For the text-containing cell, return its midpoint in [x, y] coordinate format. 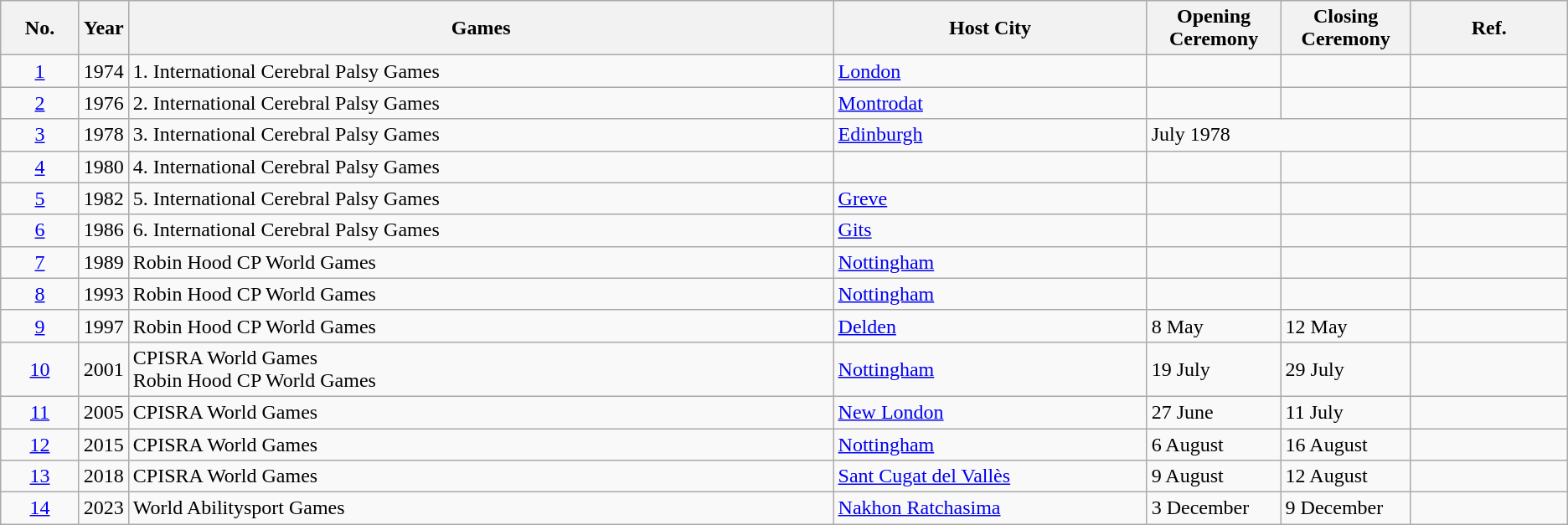
July 1978 [1278, 135]
16 August [1345, 445]
2005 [104, 412]
6. International Cerebral Palsy Games [481, 230]
Sant Cugat del Vallès [990, 476]
3. International Cerebral Palsy Games [481, 135]
1. International Cerebral Palsy Games [481, 71]
1993 [104, 294]
12 May [1345, 326]
Ref. [1489, 28]
Montrodat [990, 103]
2023 [104, 508]
1997 [104, 326]
6 August [1214, 445]
12 August [1345, 476]
Edinburgh [990, 135]
Gits [990, 230]
13 [40, 476]
1982 [104, 198]
2018 [104, 476]
2 [40, 103]
4. International Cerebral Palsy Games [481, 167]
1976 [104, 103]
3 [40, 135]
7 [40, 262]
9 [40, 326]
19 July [1214, 368]
1978 [104, 135]
9 December [1345, 508]
2001 [104, 368]
Games [481, 28]
CPISRA World GamesRobin Hood CP World Games [481, 368]
6 [40, 230]
1980 [104, 167]
London [990, 71]
Nakhon Ratchasima [990, 508]
Delden [990, 326]
27 June [1214, 412]
No. [40, 28]
12 [40, 445]
Closing Ceremony [1345, 28]
14 [40, 508]
2. International Cerebral Palsy Games [481, 103]
1986 [104, 230]
Opening Ceremony [1214, 28]
11 July [1345, 412]
Greve [990, 198]
11 [40, 412]
1989 [104, 262]
8 [40, 294]
8 May [1214, 326]
3 December [1214, 508]
Year [104, 28]
10 [40, 368]
2015 [104, 445]
1 [40, 71]
Host City [990, 28]
9 August [1214, 476]
5 [40, 198]
4 [40, 167]
World Abilitysport Games [481, 508]
5. International Cerebral Palsy Games [481, 198]
1974 [104, 71]
29 July [1345, 368]
New London [990, 412]
